Locate the cell with the specified text and output its (x, y) center coordinate. 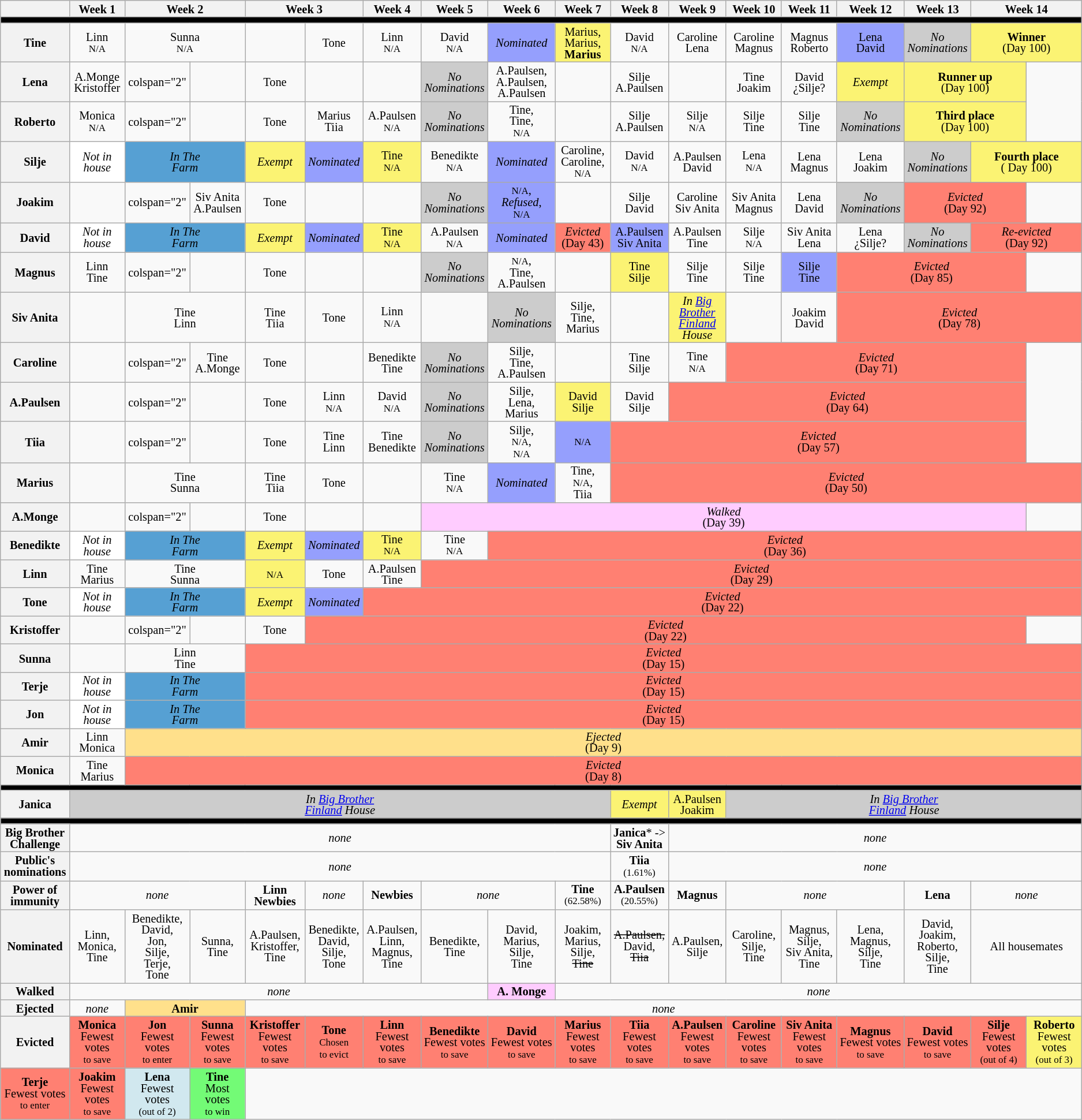
Kristoffer (35, 630)
SiljeDavid (639, 202)
Caroline,Silje,Tine (754, 947)
A.Paulsen,David,Tiia (639, 947)
Walked (35, 991)
LenaMagnus (809, 162)
A. Monge (522, 991)
A.PaulsenJoakim (697, 804)
Tine (35, 42)
David¿Silje? (809, 81)
Siv Anita Fewest votesto save (809, 1041)
A.MongeKristoffer (97, 81)
Siv AnitaA.Paulsen (218, 202)
Evicted(Day 71) (876, 362)
SiljeFewest votes(out of 4) (999, 1041)
Caroline (35, 362)
Week 14 (1027, 8)
KristofferFewest votesto save (275, 1041)
TineBenedikte (392, 442)
Week 1 (97, 8)
Tiia(1.61%) (639, 866)
Week 4 (392, 8)
CarolineSiv Anita (697, 202)
LenaFewest votes(out of 2) (157, 1093)
LinnFewest votesto save (392, 1041)
Week 6 (522, 8)
Lena¿Silje? (870, 237)
MonicaN/A (97, 121)
CarolineMagnus (754, 42)
RobertoFewest votes(out of 3) (1054, 1041)
TineJoakim (754, 81)
MariusTiia (334, 121)
Joakim (35, 202)
Newbies (392, 895)
Silje,Tine,A.Paulsen (522, 362)
BenedikteFewest votesto save (455, 1041)
Caroline,Caroline,N/A (583, 162)
JoakimDavid (809, 318)
Evicted(Day 8) (604, 770)
Evicted(Day 43) (583, 237)
Winner(Day 100) (1027, 42)
Fourth place( Day 100) (1027, 162)
A.PaulsenSiv Anita (639, 237)
Week 2 (185, 8)
Evicted(Day 50) (846, 483)
Jon (35, 715)
TineA.Monge (218, 362)
A.Paulsen,A.Paulsen,A.Paulsen (522, 81)
A.Monge (35, 517)
N/A,Refused,N/A (522, 202)
Evicted(Day 29) (751, 574)
Evicted(Day 92) (965, 202)
Linn (35, 574)
Silje,N/A,N/A (522, 442)
A.Paulsen,Silje (697, 947)
Tine,N/A,Tiia (583, 483)
JonFewest votesto enter (157, 1041)
BenedikteTine (392, 362)
Linn,Monica,Tine (97, 947)
A.PaulsenFewest votesto save (697, 1041)
Monica (35, 770)
Power of immunity (35, 895)
Joakim,Marius,Silje,Tine (583, 947)
Marius,Marius,Marius (583, 42)
N/A,Tine,A.Paulsen (522, 272)
A.PaulsenDavid (697, 162)
Tine,Tine,N/A (522, 121)
David,Joakim,Roberto,Silje,Tine (937, 947)
Evicted(Day 85) (931, 272)
CarolineFewest votesto save (754, 1041)
Public's nominations (35, 866)
A.Paulsen,Linn,Magnus,Tine (392, 947)
Janica (35, 804)
Runner up(Day 100) (965, 81)
Week 5 (455, 8)
Week 3 (305, 8)
Evicted(Day 36) (785, 545)
LenaN/A (754, 162)
Roberto (35, 121)
Siv Anita (35, 318)
Sunna,Tine (218, 947)
Evicted(Day 57) (818, 442)
Benedikte,Tine (455, 947)
Third place(Day 100) (965, 121)
TineMost votesto win (218, 1093)
Janica* -> Siv Anita (639, 838)
A.Paulsen (35, 402)
ToneChosento evict (334, 1041)
Benedikte,David,Silje,Tone (334, 947)
Marius (35, 483)
CarolineLena (697, 42)
Silje,Lena,Marius (522, 402)
LinnNewbies (275, 895)
Tiia (35, 442)
Terje (35, 686)
A.Paulsen(20.55%) (639, 895)
Evicted(Day 64) (847, 402)
SunnaN/A (185, 42)
A.Paulsen,Kristoffer,Tine (275, 947)
David (35, 237)
LenaJoakim (870, 162)
Week 7 (583, 8)
MariusFewest votesto save (583, 1041)
Week 10 (754, 8)
Week 13 (937, 8)
Silje,Tine,Marius (583, 318)
Siv AnitaLena (809, 237)
Evicted(Day 78) (959, 318)
MagnusRoberto (809, 42)
Lena,Magnus,Silje,Tine (870, 947)
Ejected(Day 9) (604, 742)
Walked(Day 39) (724, 517)
Siv AnitaMagnus (754, 202)
SunnaFewest votesto save (218, 1041)
Week 8 (639, 8)
Week 9 (697, 8)
Week 12 (870, 8)
Evicted (35, 1041)
MonicaFewest votesto save (97, 1041)
Re-evicted(Day 92) (1027, 237)
MagnusFewest votesto save (870, 1041)
Benedikte (35, 545)
Silje (35, 162)
David,Marius,Silje,Tine (522, 947)
Sunna (35, 658)
Ejected (35, 1008)
TerjeFewest votesto enter (35, 1093)
Big Brother Challenge (35, 838)
All housemates (1027, 947)
JoakimFewest votesto save (97, 1093)
TiiaFewest votesto save (639, 1041)
Magnus,Silje,Siv Anita,Tine (809, 947)
LinnMonica (97, 742)
Tine(62.58%) (583, 895)
Benedikte,David,Jon,Silje,Terje,Tone (157, 947)
Week 11 (809, 8)
BenedikteN/A (455, 162)
